Extract the (x, y) coordinate from the center of the cell holding the provided text.  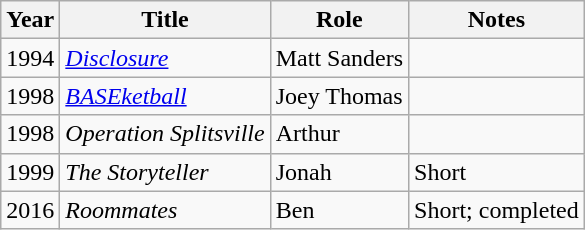
Roommates (165, 210)
Short (497, 172)
The Storyteller (165, 172)
Title (165, 20)
Year (30, 20)
2016 (30, 210)
Arthur (339, 134)
Joey Thomas (339, 96)
Operation Splitsville (165, 134)
Role (339, 20)
1999 (30, 172)
Disclosure (165, 58)
BASEketball (165, 96)
1994 (30, 58)
Ben (339, 210)
Short; completed (497, 210)
Matt Sanders (339, 58)
Notes (497, 20)
Jonah (339, 172)
